For the text-containing cell, return its midpoint in [X, Y] coordinate format. 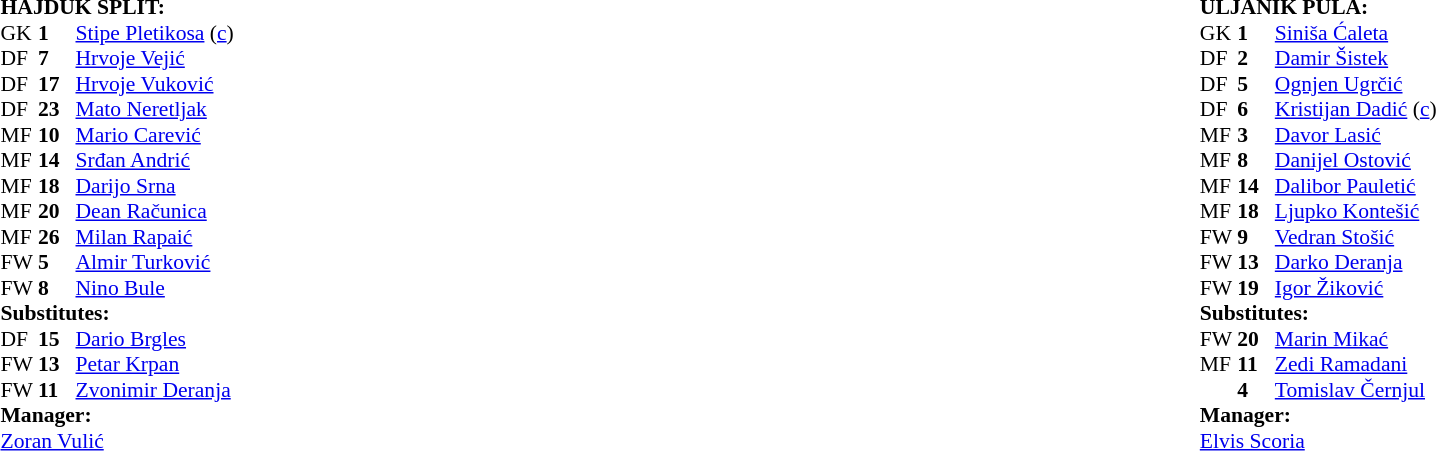
26 [57, 237]
23 [57, 109]
7 [57, 59]
Darijo Srna [177, 186]
2 [1256, 59]
Almir Turković [177, 263]
19 [1256, 288]
Dario Brgles [177, 339]
6 [1256, 109]
Milan Rapaić [177, 237]
Petar Krpan [177, 365]
3 [1256, 135]
Substitutes: [139, 313]
Hrvoje Vejić [177, 59]
17 [57, 84]
Hrvoje Vuković [177, 84]
Zvonimir Deranja [177, 390]
Srđan Andrić [177, 161]
9 [1256, 237]
Mario Carević [177, 135]
Nino Bule [177, 288]
Dean Računica [177, 211]
Stipe Pletikosa (c) [177, 33]
Mato Neretljak [177, 109]
4 [1256, 390]
10 [57, 135]
Manager: [139, 415]
15 [57, 339]
